Extract the [X, Y] coordinate from the center of the cell holding the provided text.  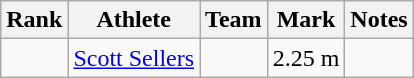
Mark [306, 20]
Rank [34, 20]
Notes [379, 20]
2.25 m [306, 58]
Athlete [134, 20]
Scott Sellers [134, 58]
Team [234, 20]
